From the cell containing the given text, extract its center point as (X, Y) coordinate. 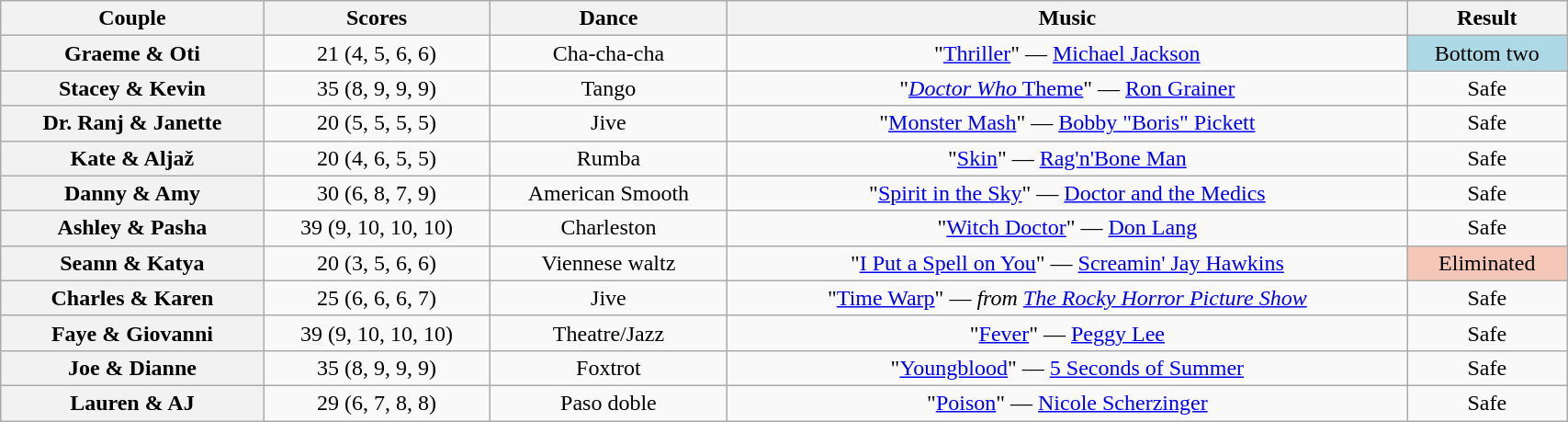
"Skin" — Rag'n'Bone Man (1067, 158)
Danny & Amy (132, 193)
Tango (608, 88)
Couple (132, 18)
"Doctor Who Theme" — Ron Grainer (1067, 88)
Lauren & AJ (132, 403)
Ashley & Pasha (132, 228)
"Youngblood" — 5 Seconds of Summer (1067, 368)
Music (1067, 18)
"Spirit in the Sky" — Doctor and the Medics (1067, 193)
Theatre/Jazz (608, 333)
"Thriller" — Michael Jackson (1067, 53)
30 (6, 8, 7, 9) (377, 193)
Charles & Karen (132, 298)
Stacey & Kevin (132, 88)
Joe & Dianne (132, 368)
20 (3, 5, 6, 6) (377, 263)
Result (1487, 18)
20 (4, 6, 5, 5) (377, 158)
Cha-cha-cha (608, 53)
Dr. Ranj & Janette (132, 123)
"Monster Mash" — Bobby "Boris" Pickett (1067, 123)
Rumba (608, 158)
Eliminated (1487, 263)
Charleston (608, 228)
American Smooth (608, 193)
Foxtrot (608, 368)
Kate & Aljaž (132, 158)
Paso doble (608, 403)
"Poison" — Nicole Scherzinger (1067, 403)
29 (6, 7, 8, 8) (377, 403)
20 (5, 5, 5, 5) (377, 123)
Scores (377, 18)
Bottom two (1487, 53)
21 (4, 5, 6, 6) (377, 53)
Graeme & Oti (132, 53)
Viennese waltz (608, 263)
Seann & Katya (132, 263)
"Witch Doctor" — Don Lang (1067, 228)
Faye & Giovanni (132, 333)
"Fever" — Peggy Lee (1067, 333)
"I Put a Spell on You" — Screamin' Jay Hawkins (1067, 263)
Dance (608, 18)
"Time Warp" — from The Rocky Horror Picture Show (1067, 298)
25 (6, 6, 6, 7) (377, 298)
